From the cell containing the given text, extract its center point as (x, y) coordinate. 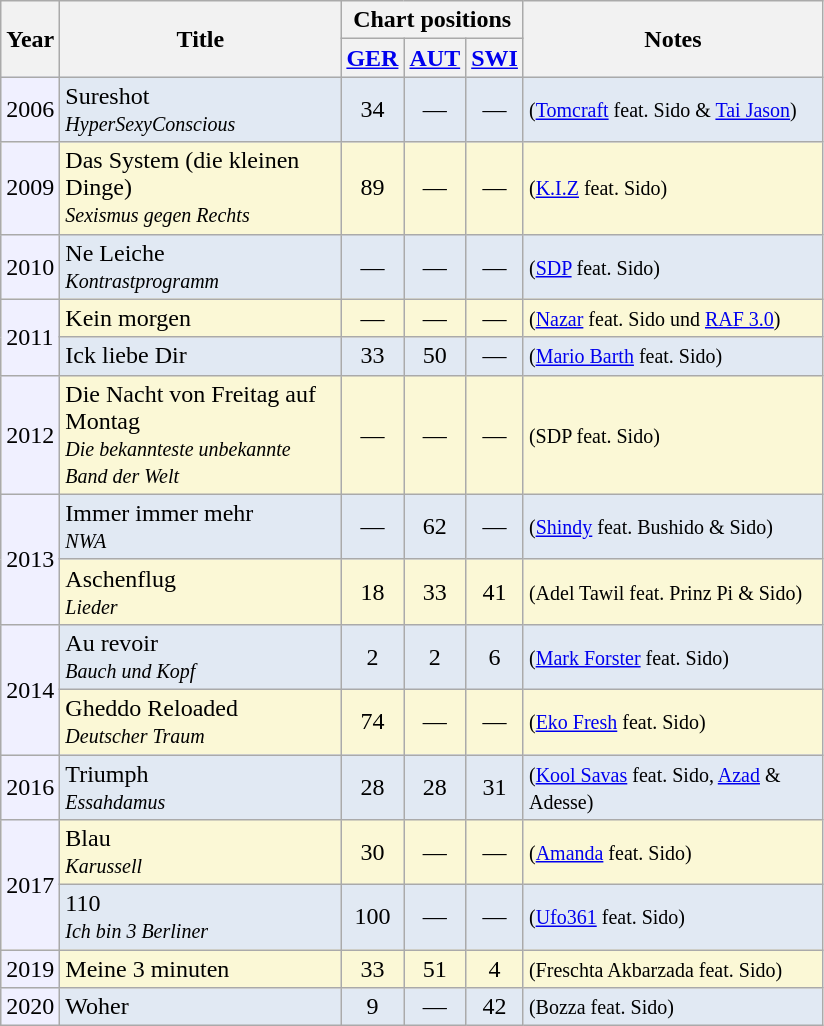
AschenflugLieder (200, 592)
2017 (30, 885)
(Freschta Akbarzada feat. Sido) (672, 969)
50 (435, 356)
(Shindy feat. Bushido & Sido) (672, 526)
SWI (495, 58)
GER (372, 58)
42 (495, 1007)
Ick liebe Dir (200, 356)
Au revoirBauch und Kopf (200, 656)
SureshotHyperSexyConscious (200, 110)
(K.I.Z feat. Sido) (672, 188)
(Amanda feat. Sido) (672, 852)
Title (200, 39)
2020 (30, 1007)
Das System (die kleinen Dinge)Sexismus gegen Rechts (200, 188)
2014 (30, 689)
34 (372, 110)
(Mario Barth feat. Sido) (672, 356)
Notes (672, 39)
31 (495, 786)
Meine 3 minuten (200, 969)
(Tomcraft feat. Sido & Tai Jason) (672, 110)
Chart positions (432, 20)
51 (435, 969)
Year (30, 39)
Immer immer mehrNWA (200, 526)
30 (372, 852)
(Eko Fresh feat. Sido) (672, 722)
2019 (30, 969)
62 (435, 526)
2009 (30, 188)
Ne LeicheKontrastprogramm (200, 266)
(Mark Forster feat. Sido) (672, 656)
(Kool Savas feat. Sido, Azad & Adesse) (672, 786)
TriumphEssahdamus (200, 786)
(Nazar feat. Sido und RAF 3.0) (672, 318)
BlauKarussell (200, 852)
AUT (435, 58)
9 (372, 1007)
100 (372, 918)
74 (372, 722)
41 (495, 592)
2012 (30, 434)
2013 (30, 559)
2010 (30, 266)
2006 (30, 110)
89 (372, 188)
(Bozza feat. Sido) (672, 1007)
Gheddo ReloadedDeutscher Traum (200, 722)
(Ufo361 feat. Sido) (672, 918)
6 (495, 656)
(Adel Tawil feat. Prinz Pi & Sido) (672, 592)
4 (495, 969)
18 (372, 592)
Woher (200, 1007)
Kein morgen (200, 318)
110Ich bin 3 Berliner (200, 918)
2016 (30, 786)
Die Nacht von Freitag auf MontagDie bekannteste unbekannte Band der Welt (200, 434)
2011 (30, 337)
